Search for the cell housing the specified text and yield its [X, Y] center coordinate. 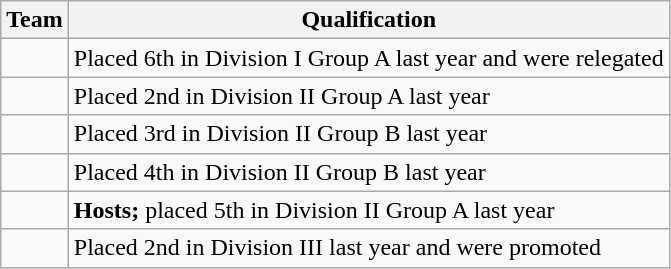
Placed 6th in Division I Group A last year and were relegated [368, 58]
Placed 2nd in Division II Group A last year [368, 96]
Team [35, 20]
Placed 3rd in Division II Group B last year [368, 134]
Hosts; placed 5th in Division II Group A last year [368, 210]
Placed 2nd in Division III last year and were promoted [368, 248]
Qualification [368, 20]
Placed 4th in Division II Group B last year [368, 172]
